Return the (X, Y) coordinate for the center point of the cell that contains the specified text.  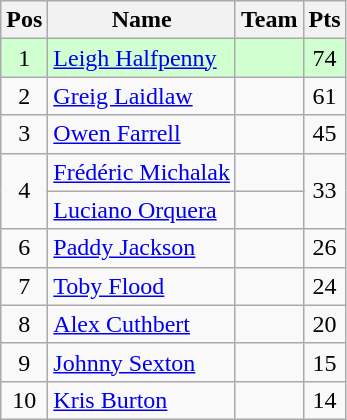
4 (24, 191)
Name (142, 20)
1 (24, 58)
10 (24, 400)
Greig Laidlaw (142, 96)
61 (324, 96)
Owen Farrell (142, 134)
Team (269, 20)
3 (24, 134)
2 (24, 96)
Alex Cuthbert (142, 324)
Luciano Orquera (142, 210)
74 (324, 58)
8 (24, 324)
24 (324, 286)
Toby Flood (142, 286)
14 (324, 400)
Pos (24, 20)
7 (24, 286)
Leigh Halfpenny (142, 58)
Kris Burton (142, 400)
6 (24, 248)
Pts (324, 20)
Paddy Jackson (142, 248)
Johnny Sexton (142, 362)
15 (324, 362)
Frédéric Michalak (142, 172)
33 (324, 191)
20 (324, 324)
9 (24, 362)
45 (324, 134)
26 (324, 248)
